Find where the given text appears and provide that cell's center as [x, y] coordinate. 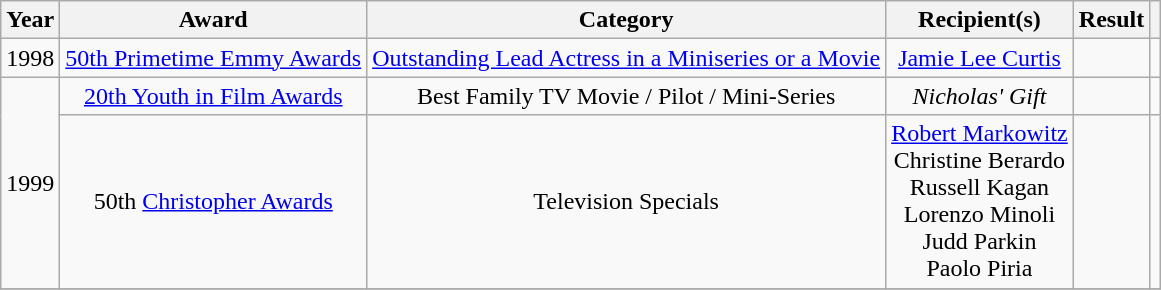
Year [30, 20]
Television Specials [626, 202]
Award [214, 20]
Nicholas' Gift [980, 96]
Recipient(s) [980, 20]
1998 [30, 58]
Category [626, 20]
Robert Markowitz Christine Berardo Russell Kagan Lorenzo Minoli Judd Parkin Paolo Piria [980, 202]
50th Christopher Awards [214, 202]
Jamie Lee Curtis [980, 58]
50th Primetime Emmy Awards [214, 58]
20th Youth in Film Awards [214, 96]
Outstanding Lead Actress in a Miniseries or a Movie [626, 58]
Best Family TV Movie / Pilot / Mini-Series [626, 96]
1999 [30, 182]
Result [1111, 20]
